Search for the cell housing the specified text and yield its [X, Y] center coordinate. 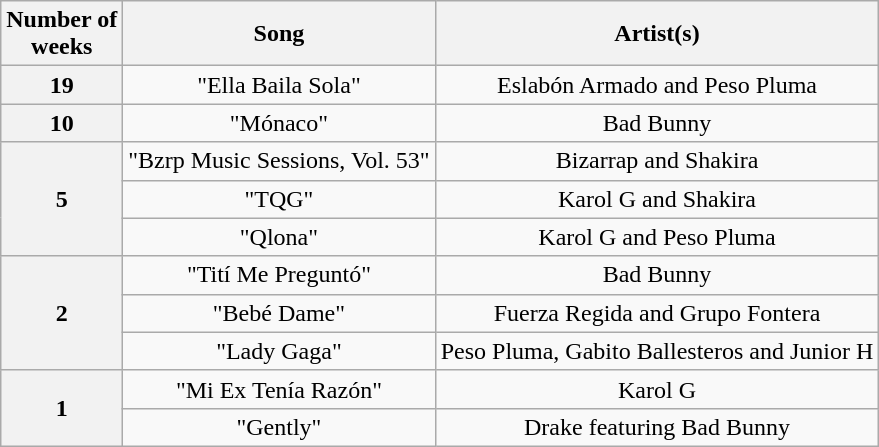
Number ofweeks [62, 34]
2 [62, 313]
"Gently" [279, 427]
"Bebé Dame" [279, 313]
1 [62, 408]
Fuerza Regida and Grupo Fontera [657, 313]
Drake featuring Bad Bunny [657, 427]
Artist(s) [657, 34]
"Mi Ex Tenía Razón" [279, 389]
5 [62, 199]
Karol G and Peso Pluma [657, 237]
"Ella Baila Sola" [279, 85]
Peso Pluma, Gabito Ballesteros and Junior H [657, 351]
Karol G [657, 389]
Eslabón Armado and Peso Pluma [657, 85]
10 [62, 123]
"Mónaco" [279, 123]
Song [279, 34]
19 [62, 85]
"Bzrp Music Sessions, Vol. 53" [279, 161]
"Tití Me Preguntó" [279, 275]
"Lady Gaga" [279, 351]
"TQG" [279, 199]
"Qlona" [279, 237]
Karol G and Shakira [657, 199]
Bizarrap and Shakira [657, 161]
